Capture the cell that displays the provided text and extract its [X, Y] central coordinate. 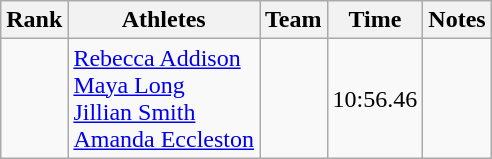
Notes [457, 20]
Rank [34, 20]
Time [375, 20]
Rebecca AddisonMaya LongJillian SmithAmanda Eccleston [164, 98]
Athletes [164, 20]
Team [294, 20]
10:56.46 [375, 98]
